Provide the (x, y) coordinate of the cell's center where the given text is located.  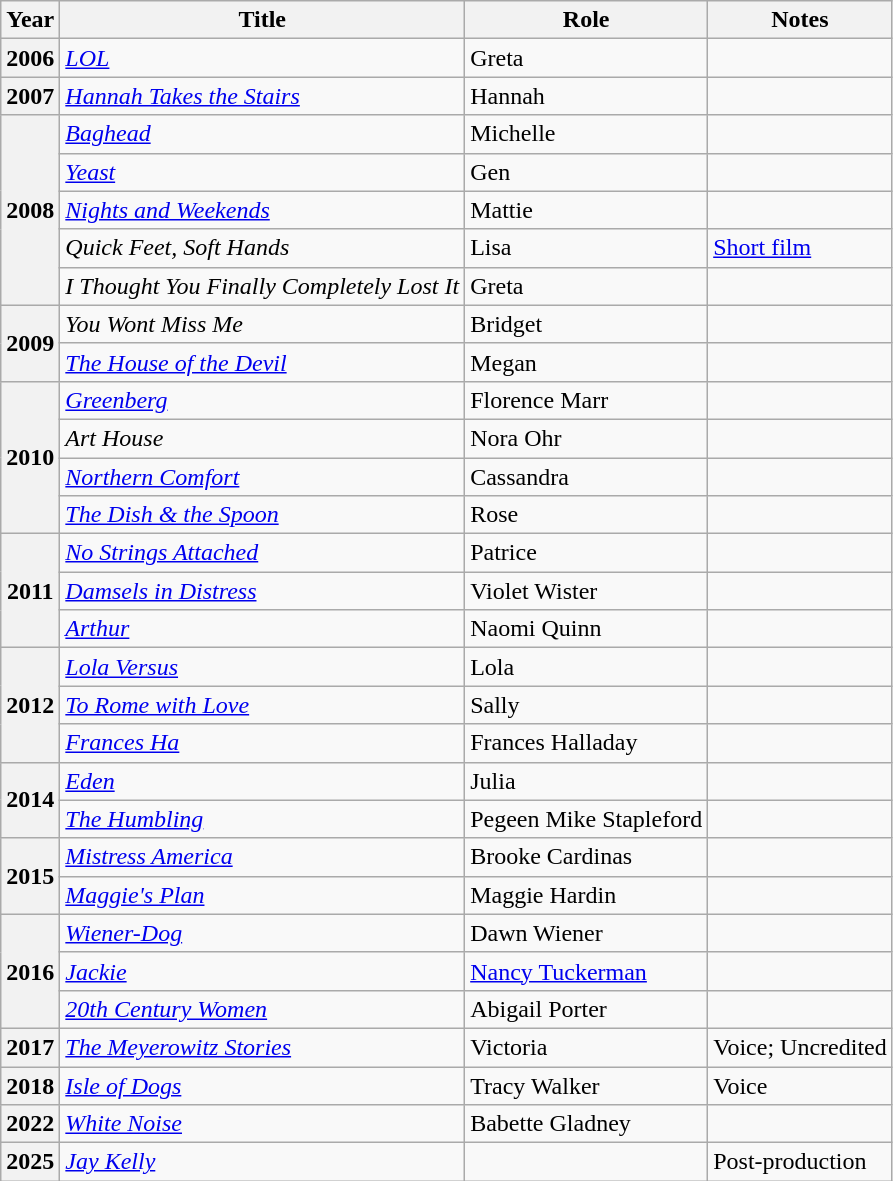
LOL (262, 58)
2015 (30, 876)
Art House (262, 438)
2006 (30, 58)
Eden (262, 781)
White Noise (262, 1124)
Nora Ohr (586, 438)
Violet Wister (586, 591)
No Strings Attached (262, 553)
Lola Versus (262, 667)
Arthur (262, 629)
Nancy Tuckerman (586, 971)
Tracy Walker (586, 1085)
2025 (30, 1162)
Notes (800, 20)
2014 (30, 800)
Jackie (262, 971)
Florence Marr (586, 400)
Damsels in Distress (262, 591)
Lisa (586, 248)
2010 (30, 457)
Babette Gladney (586, 1124)
Mattie (586, 210)
Pegeen Mike Stapleford (586, 819)
2008 (30, 210)
You Wont Miss Me (262, 324)
Julia (586, 781)
2007 (30, 96)
Brooke Cardinas (586, 857)
Baghead (262, 134)
Jay Kelly (262, 1162)
Frances Halladay (586, 743)
Victoria (586, 1047)
Hannah Takes the Stairs (262, 96)
Gen (586, 172)
2022 (30, 1124)
Hannah (586, 96)
The Meyerowitz Stories (262, 1047)
Patrice (586, 553)
Frances Ha (262, 743)
I Thought You Finally Completely Lost It (262, 286)
Short film (800, 248)
Year (30, 20)
20th Century Women (262, 1009)
Post-production (800, 1162)
2009 (30, 343)
The Humbling (262, 819)
Maggie's Plan (262, 895)
Michelle (586, 134)
Cassandra (586, 477)
Yeast (262, 172)
Voice; Uncredited (800, 1047)
2016 (30, 971)
2017 (30, 1047)
Sally (586, 705)
The House of the Devil (262, 362)
Quick Feet, Soft Hands (262, 248)
Bridget (586, 324)
The Dish & the Spoon (262, 515)
Greenberg (262, 400)
Title (262, 20)
2018 (30, 1085)
Maggie Hardin (586, 895)
Dawn Wiener (586, 933)
Role (586, 20)
Abigail Porter (586, 1009)
2011 (30, 591)
Megan (586, 362)
Nights and Weekends (262, 210)
Lola (586, 667)
Mistress America (262, 857)
To Rome with Love (262, 705)
Rose (586, 515)
Northern Comfort (262, 477)
Isle of Dogs (262, 1085)
Naomi Quinn (586, 629)
Voice (800, 1085)
2012 (30, 705)
Wiener-Dog (262, 933)
